Locate the cell with the specified text and output its (x, y) center coordinate. 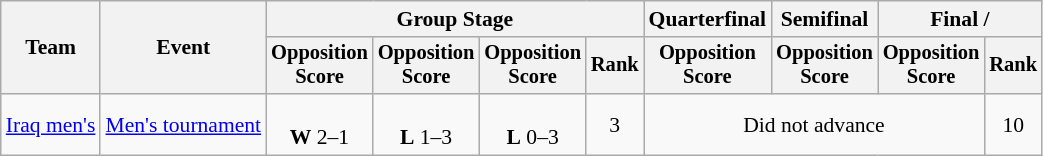
Final / (960, 19)
Event (183, 48)
L 0–3 (532, 124)
Team (51, 48)
Semifinal (824, 19)
L 1–3 (426, 124)
Iraq men's (51, 124)
Did not advance (814, 124)
Quarterfinal (708, 19)
Group Stage (454, 19)
10 (1013, 124)
3 (615, 124)
W 2–1 (320, 124)
Men's tournament (183, 124)
